Scan for the cell matching the given text and deliver its [x, y] coordinate at center. 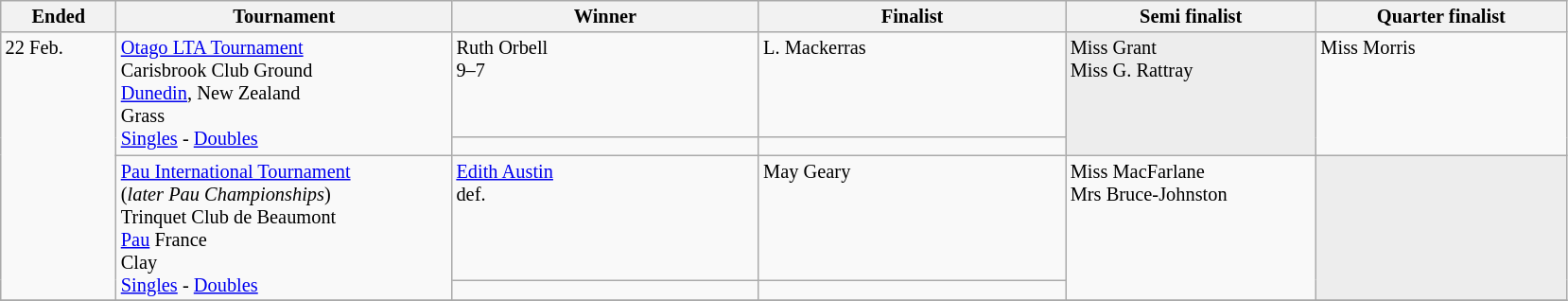
L. Mackerras [912, 85]
Miss Morris [1441, 94]
Quarter finalist [1441, 16]
Semi finalist [1192, 16]
Otago LTA TournamentCarisbrook Club GroundDunedin, New ZealandGrassSingles - Doubles [284, 94]
Winner [605, 16]
Ruth Orbell9–7 [605, 85]
Miss MacFarlane Mrs Bruce-Johnston [1192, 228]
22 Feb. [59, 167]
Ended [59, 16]
Miss Grant Miss G. Rattray [1192, 94]
Pau International Tournament(later Pau Championships)Trinquet Club de BeaumontPau FranceClaySingles - Doubles [284, 228]
Finalist [912, 16]
Edith Austindef. [605, 218]
Tournament [284, 16]
May Geary [912, 218]
